Locate the cell with the specified text and output its [x, y] center coordinate. 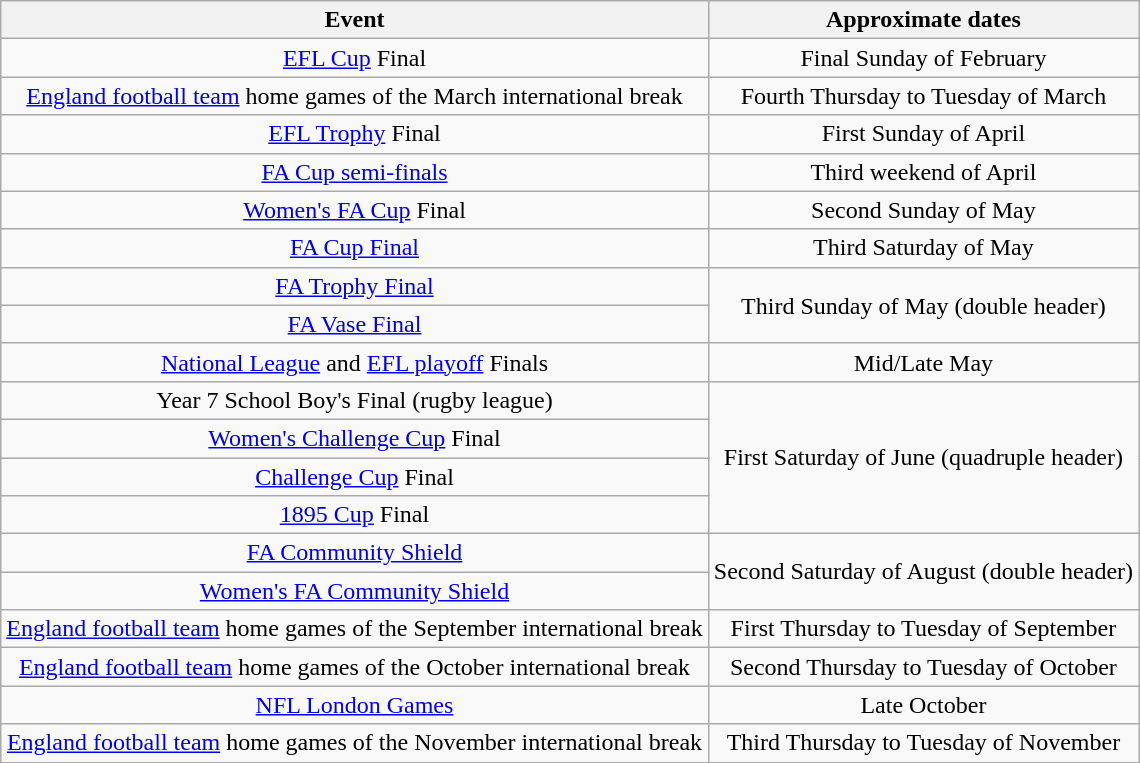
Fourth Thursday to Tuesday of March [923, 96]
Year 7 School Boy's Final (rugby league) [355, 400]
Event [355, 20]
Mid/Late May [923, 362]
Third Sunday of May (double header) [923, 305]
England football team home games of the September international break [355, 629]
FA Trophy Final [355, 286]
England football team home games of the October international break [355, 667]
First Thursday to Tuesday of September [923, 629]
FA Cup semi-finals [355, 172]
Second Saturday of August (double header) [923, 572]
First Sunday of April [923, 134]
Women's FA Community Shield [355, 591]
1895 Cup Final [355, 515]
EFL Trophy Final [355, 134]
Final Sunday of February [923, 58]
Third Thursday to Tuesday of November [923, 743]
England football team home games of the March international break [355, 96]
NFL London Games [355, 705]
Late October [923, 705]
Women's FA Cup Final [355, 210]
Challenge Cup Final [355, 477]
FA Vase Final [355, 324]
Third weekend of April [923, 172]
First Saturday of June (quadruple header) [923, 457]
England football team home games of the November international break [355, 743]
FA Community Shield [355, 553]
EFL Cup Final [355, 58]
Second Thursday to Tuesday of October [923, 667]
Third Saturday of May [923, 248]
National League and EFL playoff Finals [355, 362]
Second Sunday of May [923, 210]
Approximate dates [923, 20]
FA Cup Final [355, 248]
Women's Challenge Cup Final [355, 438]
